Capture the cell that displays the provided text and extract its [X, Y] central coordinate. 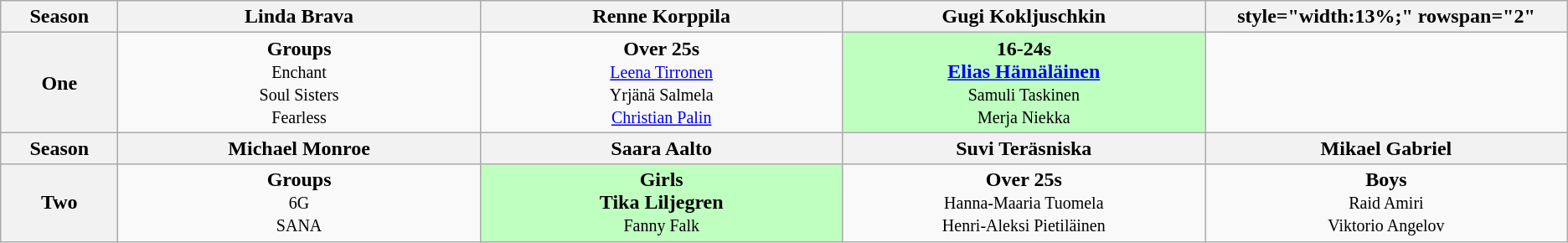
Groups6GSANA [300, 203]
Renne Korppila [662, 17]
GroupsEnchantSoul SistersFearless [300, 82]
Linda Brava [300, 17]
BoysRaid AmiriViktorio Angelov [1387, 203]
GirlsTika LiljegrenFanny Falk [662, 203]
Over 25sHanna-Maaria TuomelaHenri-Aleksi Pietiläinen [1024, 203]
Michael Monroe [300, 148]
16-24sElias HämäläinenSamuli TaskinenMerja Niekka [1024, 82]
Saara Aalto [662, 148]
style="width:13%;" rowspan="2" [1387, 17]
Mikael Gabriel [1387, 148]
Suvi Teräsniska [1024, 148]
Gugi Kokljuschkin [1024, 17]
One [59, 82]
Over 25sLeena TirronenYrjänä SalmelaChristian Palin [662, 82]
Two [59, 203]
